Provide the (x, y) coordinate of the cell's center where the given text is located.  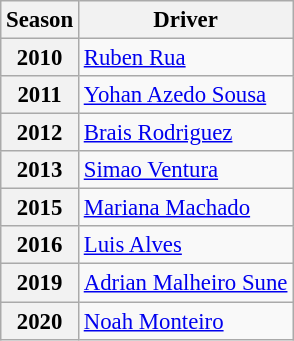
2010 (40, 58)
2019 (40, 283)
Ruben Rua (185, 58)
Mariana Machado (185, 208)
2013 (40, 170)
Brais Rodriguez (185, 133)
2015 (40, 208)
Driver (185, 20)
2020 (40, 321)
Luis Alves (185, 245)
Simao Ventura (185, 170)
2016 (40, 245)
Yohan Azedo Sousa (185, 95)
Noah Monteiro (185, 321)
2012 (40, 133)
Season (40, 20)
2011 (40, 95)
Adrian Malheiro Sune (185, 283)
